Capture the cell that displays the provided text and extract its [x, y] central coordinate. 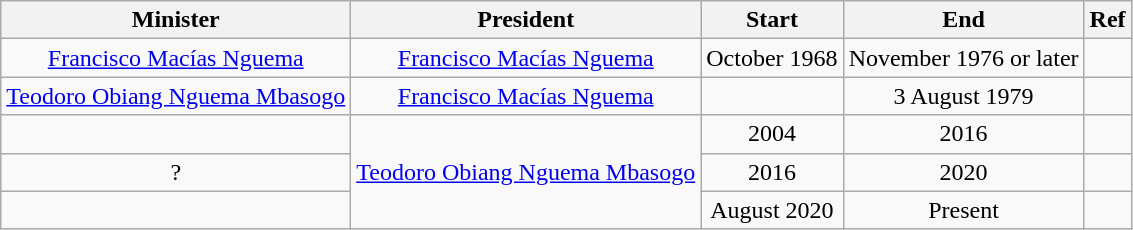
End [964, 20]
President [526, 20]
Ref [1108, 20]
3 August 1979 [964, 96]
August 2020 [772, 210]
2004 [772, 134]
October 1968 [772, 58]
? [176, 172]
Start [772, 20]
2020 [964, 172]
Minister [176, 20]
Present [964, 210]
November 1976 or later [964, 58]
